Output the (x, y) coordinate of the center of the cell containing the given text.  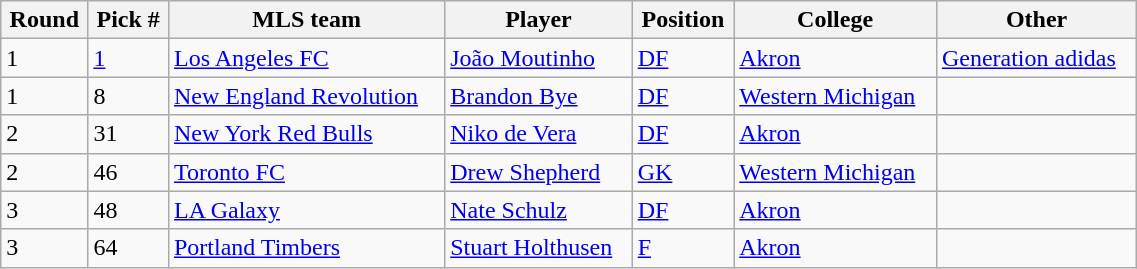
Toronto FC (306, 172)
Other (1036, 20)
Nate Schulz (538, 210)
New York Red Bulls (306, 134)
College (836, 20)
Stuart Holthusen (538, 248)
64 (128, 248)
MLS team (306, 20)
João Moutinho (538, 58)
New England Revolution (306, 96)
Round (44, 20)
Generation adidas (1036, 58)
LA Galaxy (306, 210)
Player (538, 20)
GK (683, 172)
48 (128, 210)
Pick # (128, 20)
Los Angeles FC (306, 58)
F (683, 248)
Niko de Vera (538, 134)
31 (128, 134)
8 (128, 96)
Position (683, 20)
Brandon Bye (538, 96)
Drew Shepherd (538, 172)
Portland Timbers (306, 248)
46 (128, 172)
